For the text-containing cell, return its midpoint in [x, y] coordinate format. 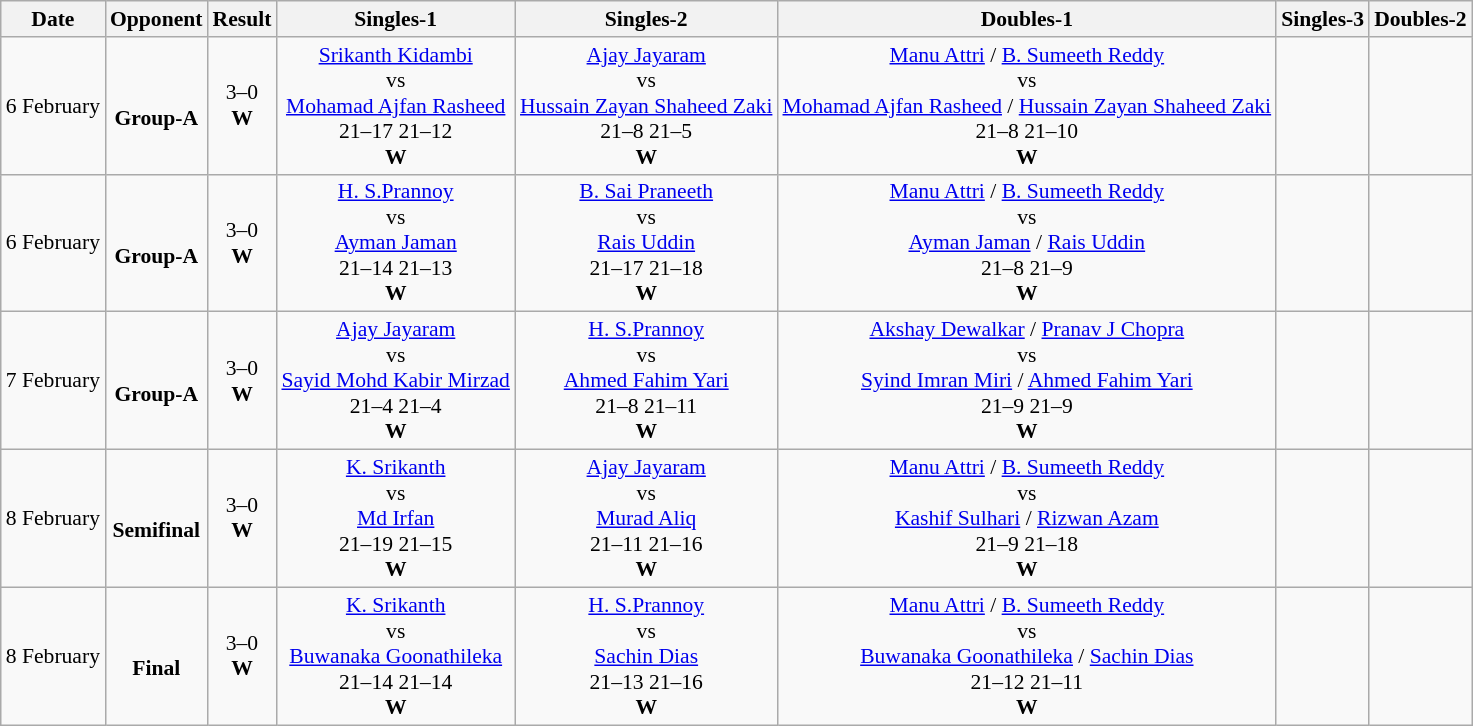
H. S.PrannoyvsSachin Dias21–13 21–16W [646, 656]
B. Sai PraneethvsRais Uddin21–17 21–18W [646, 243]
Doubles-2 [1420, 19]
K. SrikanthvsBuwanaka Goonathileka21–14 21–14W [396, 656]
Singles-2 [646, 19]
Singles-1 [396, 19]
Ajay JayaramvsHussain Zayan Shaheed Zaki21–8 21–5W [646, 106]
Final [156, 656]
Manu Attri / B. Sumeeth ReddyvsMohamad Ajfan Rasheed / Hussain Zayan Shaheed Zaki21–8 21–10W [1026, 106]
H. S.PrannoyvsAyman Jaman 21–14 21–13W [396, 243]
Ajay JayaramvsMurad Aliq21–11 21–16W [646, 519]
Manu Attri / B. Sumeeth ReddyvsKashif Sulhari / Rizwan Azam21–9 21–18W [1026, 519]
Manu Attri / B. Sumeeth ReddyvsAyman Jaman / Rais Uddin21–8 21–9W [1026, 243]
Manu Attri / B. Sumeeth ReddyvsBuwanaka Goonathileka / Sachin Dias21–12 21–11W [1026, 656]
Singles-3 [1322, 19]
Semifinal [156, 519]
Doubles-1 [1026, 19]
K. SrikanthvsMd Irfan21–19 21–15W [396, 519]
Result [242, 19]
Opponent [156, 19]
7 February [53, 381]
Ajay JayaramvsSayid Mohd Kabir Mirzad21–4 21–4W [396, 381]
H. S.PrannoyvsAhmed Fahim Yari21–8 21–11W [646, 381]
Akshay Dewalkar / Pranav J ChopravsSyind Imran Miri / Ahmed Fahim Yari21–9 21–9W [1026, 381]
Date [53, 19]
Srikanth KidambivsMohamad Ajfan Rasheed 21–17 21–12W [396, 106]
